Find where the given text appears and provide that cell's center as (X, Y) coordinate. 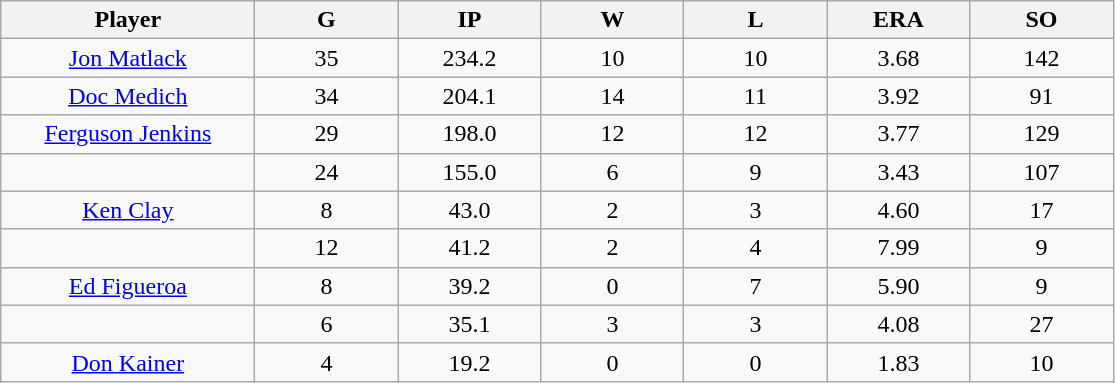
W (612, 20)
11 (756, 96)
19.2 (470, 362)
IP (470, 20)
ERA (898, 20)
41.2 (470, 248)
91 (1042, 96)
7.99 (898, 248)
43.0 (470, 210)
3.43 (898, 172)
5.90 (898, 286)
4.08 (898, 324)
3.77 (898, 134)
SO (1042, 20)
17 (1042, 210)
107 (1042, 172)
24 (326, 172)
Ferguson Jenkins (128, 134)
198.0 (470, 134)
35 (326, 58)
3.92 (898, 96)
14 (612, 96)
Jon Matlack (128, 58)
142 (1042, 58)
35.1 (470, 324)
234.2 (470, 58)
3.68 (898, 58)
Player (128, 20)
27 (1042, 324)
7 (756, 286)
1.83 (898, 362)
Doc Medich (128, 96)
29 (326, 134)
G (326, 20)
L (756, 20)
Ed Figueroa (128, 286)
155.0 (470, 172)
34 (326, 96)
Ken Clay (128, 210)
39.2 (470, 286)
Don Kainer (128, 362)
129 (1042, 134)
204.1 (470, 96)
4.60 (898, 210)
